Scan for the cell matching the given text and deliver its [X, Y] coordinate at center. 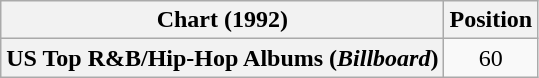
Position [491, 20]
US Top R&B/Hip-Hop Albums (Billboard) [222, 58]
60 [491, 58]
Chart (1992) [222, 20]
